Return (X, Y) of the center of cell containing provided text 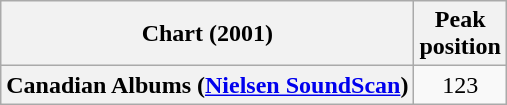
Chart (2001) (208, 34)
Peakposition (460, 34)
Canadian Albums (Nielsen SoundScan) (208, 85)
123 (460, 85)
